Find where the given text appears and provide that cell's center as (X, Y) coordinate. 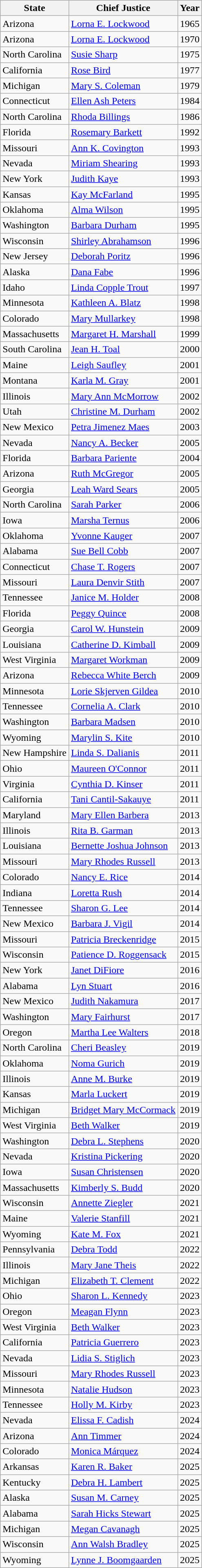
Janet DiFiore (123, 970)
Mary Ellen Barbera (123, 815)
Kentucky (35, 1482)
Lorie Skjerven Gildea (123, 691)
2018 (189, 1032)
State (35, 8)
1997 (189, 287)
Monica Márquez (123, 1451)
Karen R. Baker (123, 1467)
Loretta Rush (123, 892)
Kay McFarland (123, 194)
Patricia Breckenridge (123, 939)
1975 (189, 55)
Mary Ann McMorrow (123, 396)
Rebecca White Berch (123, 675)
2000 (189, 349)
Utah (35, 411)
Maryland (35, 815)
Year (189, 8)
Tani Cantil-Sakauye (123, 799)
Debra H. Lambert (123, 1482)
Meagan Flynn (123, 1312)
Rose Bird (123, 70)
1999 (189, 334)
Debra Todd (123, 1250)
Holly M. Kirby (123, 1405)
Carol W. Hunstein (123, 629)
1986 (189, 117)
Peggy Quince (123, 613)
Martha Lee Walters (123, 1032)
Bernette Joshua Johnson (123, 846)
1977 (189, 70)
Susie Sharp (123, 55)
Margaret Workman (123, 660)
Cynthia D. Kinser (123, 784)
Petra Jimenez Maes (123, 427)
Mary Fairhurst (123, 1017)
Nancy E. Rice (123, 877)
Dana Fabe (123, 272)
Sharon G. Lee (123, 908)
Barbara Durham (123, 225)
Ann Timmer (123, 1435)
Elizabeth T. Clement (123, 1281)
Kathleen A. Blatz (123, 303)
1979 (189, 86)
Maureen O'Connor (123, 769)
Indiana (35, 892)
Cheri Beasley (123, 1048)
Chase T. Rogers (123, 567)
Christine M. Durham (123, 411)
Karla M. Gray (123, 380)
1965 (189, 24)
2004 (189, 458)
Judith Kaye (123, 179)
Idaho (35, 287)
Linda Copple Trout (123, 287)
Marsha Ternus (123, 520)
Natalie Hudson (123, 1389)
Janice M. Holder (123, 598)
Pennsylvania (35, 1250)
Marla Luckert (123, 1094)
Leigh Saufley (123, 365)
Ann K. Covington (123, 148)
Mary S. Coleman (123, 86)
South Carolina (35, 349)
Linda S. Dalianis (123, 753)
Lyn Stuart (123, 986)
Barbara J. Vigil (123, 923)
Miriam Shearing (123, 163)
Lidia S. Stiglich (123, 1358)
Debra L. Stephens (123, 1141)
Virginia (35, 784)
Mary Mullarkey (123, 318)
1970 (189, 39)
Ellen Ash Peters (123, 101)
1992 (189, 132)
Jean H. Toal (123, 349)
Chief Justice (123, 8)
Noma Gurich (123, 1063)
Kristina Pickering (123, 1156)
Susan M. Carney (123, 1498)
Rhoda Billings (123, 117)
2003 (189, 427)
Patricia Guerrero (123, 1343)
Sarah Hicks Stewart (123, 1513)
Leah Ward Sears (123, 489)
Sarah Parker (123, 505)
Kimberly S. Budd (123, 1188)
Ann Walsh Bradley (123, 1544)
Shirley Abrahamson (123, 241)
Alma Wilson (123, 210)
Nancy A. Becker (123, 442)
Rosemary Barkett (123, 132)
Yvonne Kauger (123, 536)
Annette Ziegler (123, 1203)
Megan Cavanagh (123, 1529)
Laura Denvir Stith (123, 582)
New Hampshire (35, 753)
Susan Christensen (123, 1172)
Cornelia A. Clark (123, 707)
Kate M. Fox (123, 1234)
Sharon L. Kennedy (123, 1296)
1984 (189, 101)
Elissa F. Cadish (123, 1420)
Anne M. Burke (123, 1079)
Mary Jane Theis (123, 1265)
Rita B. Garman (123, 830)
Deborah Poritz (123, 256)
Lynne J. Boomgaarden (123, 1560)
Valerie Stanfill (123, 1219)
Montana (35, 380)
Barbara Madsen (123, 722)
Ruth McGregor (123, 474)
New Jersey (35, 256)
Catherine D. Kimball (123, 644)
Barbara Pariente (123, 458)
Arkansas (35, 1467)
Marylin S. Kite (123, 738)
Judith Nakamura (123, 1001)
Margaret H. Marshall (123, 334)
Sue Bell Cobb (123, 551)
Patience D. Roggensack (123, 955)
Bridget Mary McCormack (123, 1110)
